Scan for the cell matching the given text and deliver its [X, Y] coordinate at center. 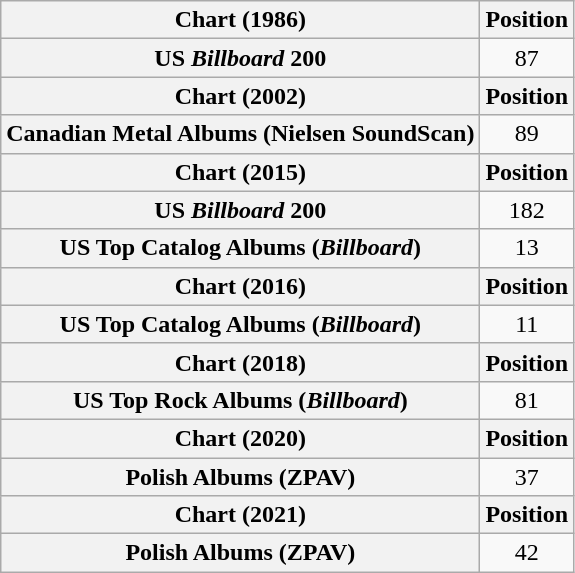
42 [527, 553]
182 [527, 210]
Chart (1986) [240, 20]
Chart (2021) [240, 515]
US Top Rock Albums (Billboard) [240, 400]
Chart (2018) [240, 362]
89 [527, 134]
Chart (2016) [240, 286]
87 [527, 58]
Chart (2015) [240, 172]
Chart (2002) [240, 96]
11 [527, 324]
81 [527, 400]
37 [527, 477]
Canadian Metal Albums (Nielsen SoundScan) [240, 134]
13 [527, 248]
Chart (2020) [240, 438]
